For the text-containing cell, return its midpoint in [x, y] coordinate format. 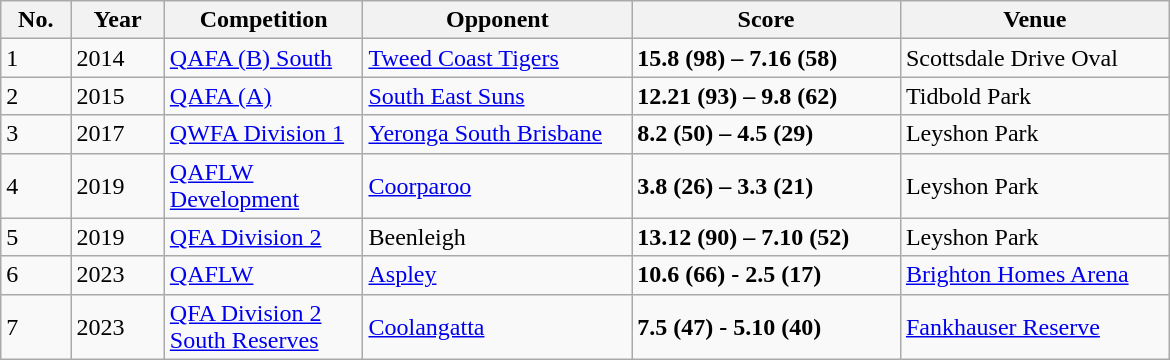
QFA Division 2 South Reserves [264, 326]
7 [36, 326]
QAFA (A) [264, 96]
4 [36, 186]
2015 [118, 96]
QAFLW [264, 275]
3.8 (26) – 3.3 (21) [766, 186]
15.8 (98) – 7.16 (58) [766, 58]
2014 [118, 58]
8.2 (50) – 4.5 (29) [766, 134]
2017 [118, 134]
6 [36, 275]
Year [118, 20]
QAFA (B) South [264, 58]
Competition [264, 20]
Score [766, 20]
5 [36, 237]
South East Suns [498, 96]
Brighton Homes Arena [1034, 275]
Aspley [498, 275]
Tidbold Park [1034, 96]
QWFA Division 1 [264, 134]
1 [36, 58]
Opponent [498, 20]
7.5 (47) - 5.10 (40) [766, 326]
13.12 (90) – 7.10 (52) [766, 237]
12.21 (93) – 9.8 (62) [766, 96]
Yeronga South Brisbane [498, 134]
Beenleigh [498, 237]
2 [36, 96]
QAFLW Development [264, 186]
10.6 (66) - 2.5 (17) [766, 275]
Fankhauser Reserve [1034, 326]
3 [36, 134]
Tweed Coast Tigers [498, 58]
Coolangatta [498, 326]
Scottsdale Drive Oval [1034, 58]
Coorparoo [498, 186]
QFA Division 2 [264, 237]
Venue [1034, 20]
No. [36, 20]
